Locate the cell with the specified text and output its (X, Y) center coordinate. 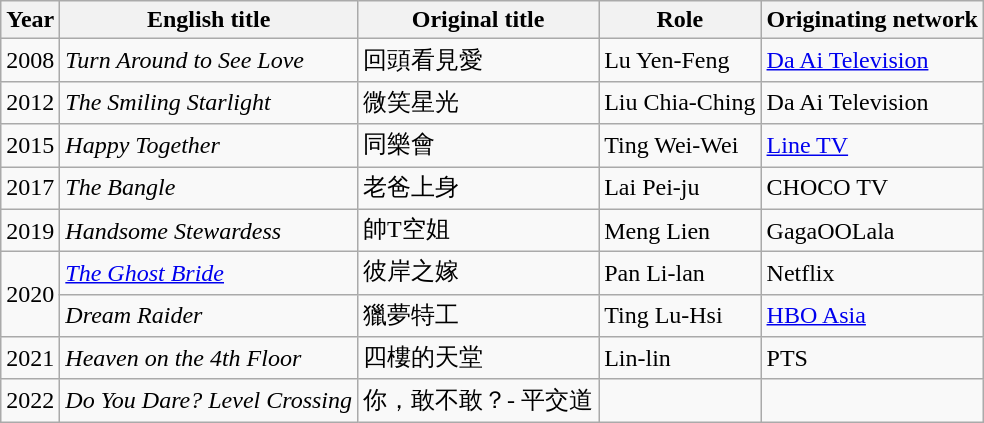
Do You Dare? Level Crossing (209, 400)
你，敢不敢？- 平交道 (478, 400)
2021 (30, 358)
Role (680, 20)
回頭看見愛 (478, 60)
彼岸之嫁 (478, 274)
微笑星光 (478, 102)
PTS (872, 358)
2019 (30, 230)
Lin-lin (680, 358)
2022 (30, 400)
帥T空姐 (478, 230)
Happy Together (209, 146)
The Smiling Starlight (209, 102)
Year (30, 20)
Originating network (872, 20)
Ting Lu-Hsi (680, 316)
Lu Yen-Feng (680, 60)
English title (209, 20)
The Bangle (209, 188)
2017 (30, 188)
Original title (478, 20)
Handsome Stewardess (209, 230)
HBO Asia (872, 316)
Pan Li-lan (680, 274)
Dream Raider (209, 316)
Netflix (872, 274)
The Ghost Bride (209, 274)
2012 (30, 102)
Turn Around to See Love (209, 60)
Lai Pei-ju (680, 188)
Heaven on the 4th Floor (209, 358)
2015 (30, 146)
GagaOOLala (872, 230)
Ting Wei-Wei (680, 146)
2020 (30, 294)
Meng Lien (680, 230)
Line TV (872, 146)
獵夢特工 (478, 316)
老爸上身 (478, 188)
2008 (30, 60)
CHOCO TV (872, 188)
Liu Chia-Ching (680, 102)
同樂會 (478, 146)
四樓的天堂 (478, 358)
